Capture the cell that displays the provided text and extract its [X, Y] central coordinate. 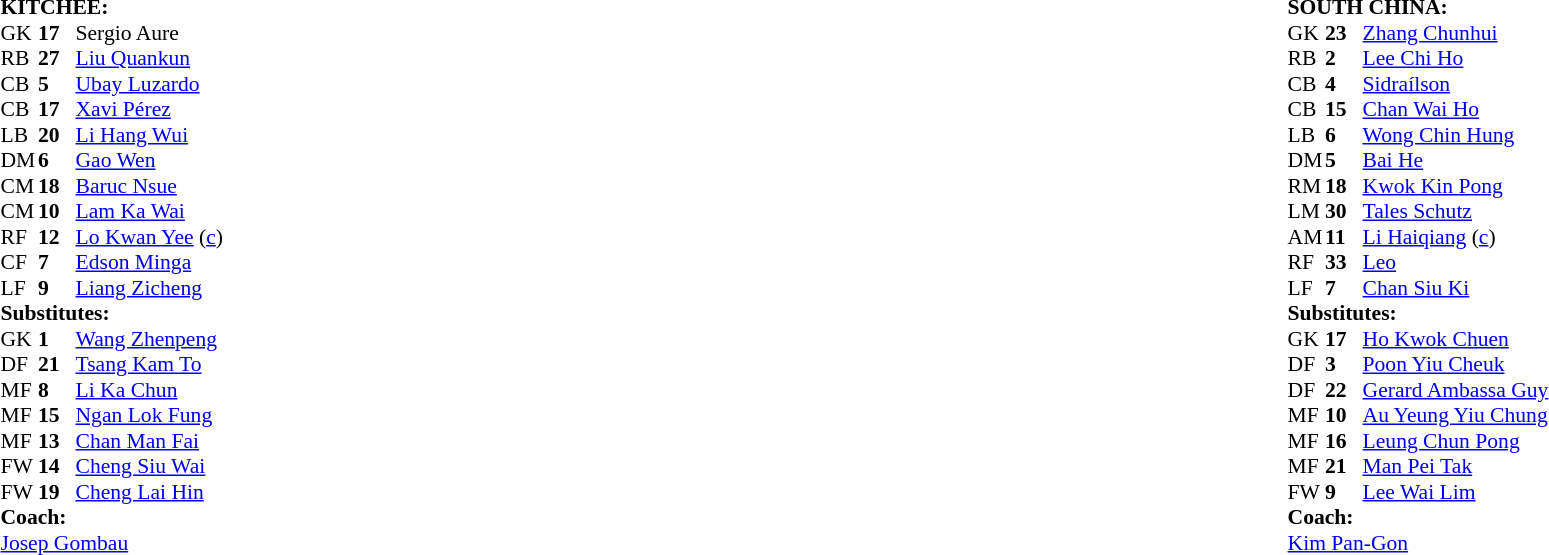
Lo Kwan Yee (c) [150, 237]
LM [1307, 211]
Cheng Siu Wai [150, 467]
Cheng Lai Hin [150, 492]
3 [1344, 365]
27 [57, 59]
12 [57, 237]
Li Ka Chun [150, 390]
Leung Chun Pong [1456, 441]
14 [57, 467]
Xavi Pérez [150, 109]
Ngan Lok Fung [150, 415]
Li Hang Wui [150, 135]
23 [1344, 33]
16 [1344, 441]
Sidraílson [1456, 84]
Zhang Chunhui [1456, 33]
20 [57, 135]
Baruc Nsue [150, 186]
19 [57, 492]
Poon Yiu Cheuk [1456, 365]
4 [1344, 84]
Liu Quankun [150, 59]
2 [1344, 59]
Lam Ka Wai [150, 211]
11 [1344, 237]
Sergio Aure [150, 33]
13 [57, 441]
AM [1307, 237]
8 [57, 390]
Wang Zhenpeng [150, 339]
Kwok Kin Pong [1456, 186]
Leo [1456, 263]
Chan Man Fai [150, 441]
Edson Minga [150, 263]
Chan Wai Ho [1456, 109]
Liang Zicheng [150, 288]
Man Pei Tak [1456, 467]
30 [1344, 211]
Tsang Kam To [150, 365]
CF [19, 263]
33 [1344, 263]
Gerard Ambassa Guy [1456, 390]
Li Haiqiang (c) [1456, 237]
RM [1307, 186]
Wong Chin Hung [1456, 135]
Ho Kwok Chuen [1456, 339]
Au Yeung Yiu Chung [1456, 415]
1 [57, 339]
Chan Siu Ki [1456, 288]
Lee Wai Lim [1456, 492]
Ubay Luzardo [150, 84]
Bai He [1456, 161]
Lee Chi Ho [1456, 59]
Gao Wen [150, 161]
Tales Schutz [1456, 211]
22 [1344, 390]
